Scan for the cell matching the given text and deliver its (X, Y) coordinate at center. 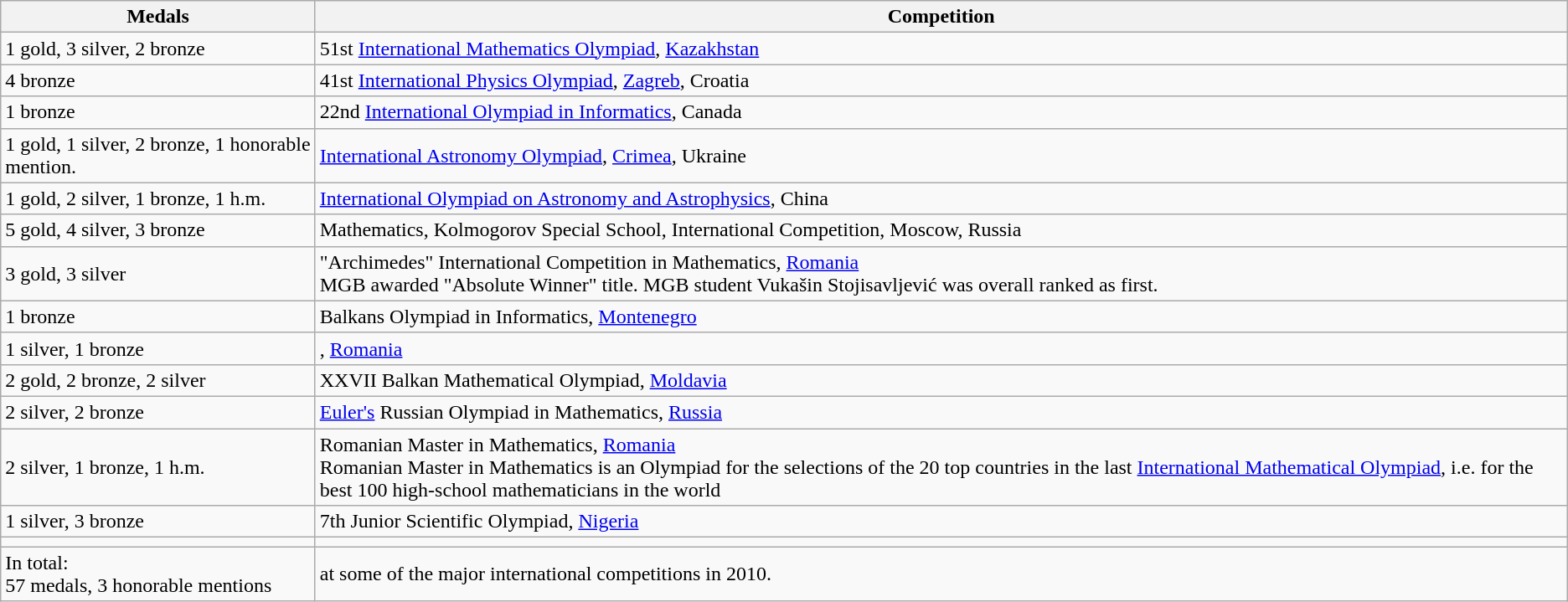
5 gold, 4 silver, 3 bronze (157, 230)
4 bronze (157, 80)
, Romania (941, 348)
1 gold, 1 silver, 2 bronze, 1 honorable mention. (157, 156)
3 gold, 3 silver (157, 273)
1 silver, 3 bronze (157, 522)
at some of the major international competitions in 2010. (941, 574)
International Astronomy Olympiad, Crimea, Ukraine (941, 156)
41st International Physics Olympiad, Zagreb, Croatia (941, 80)
2 gold, 2 bronze, 2 silver (157, 380)
1 gold, 3 silver, 2 bronze (157, 49)
51st International Mathematics Olympiad, Kazakhstan (941, 49)
Balkans Olympiad in Informatics, Montenegro (941, 316)
Medals (157, 17)
1 gold, 2 silver, 1 bronze, 1 h.m. (157, 198)
In total:57 medals, 3 honorable mentions (157, 574)
7th Junior Scientific Olympiad, Nigeria (941, 522)
Euler's Russian Olympiad in Mathematics, Russia (941, 412)
1 silver, 1 bronze (157, 348)
XXVII Balkan Mathematical Olympiad, Moldavia (941, 380)
Competition (941, 17)
Mathematics, Kolmogorov Special School, International Competition, Moscow, Russia (941, 230)
22nd International Olympiad in Informatics, Canada (941, 112)
2 silver, 2 bronze (157, 412)
2 silver, 1 bronze, 1 h.m. (157, 467)
International Olympiad on Astronomy and Astrophysics, China (941, 198)
